Search for the cell housing the specified text and yield its (x, y) center coordinate. 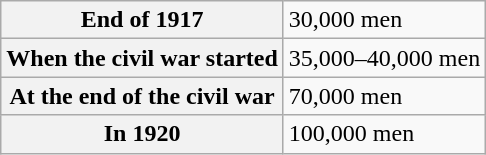
When the civil war started (142, 58)
30,000 men (384, 20)
At the end of the civil war (142, 96)
100,000 men (384, 134)
70,000 men (384, 96)
End of 1917 (142, 20)
In 1920 (142, 134)
35,000–40,000 men (384, 58)
